Detect which cell encompasses the target text, then output its (X, Y) center coordinate. 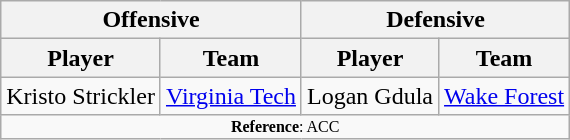
Wake Forest (504, 96)
Reference: ACC (286, 127)
Offensive (152, 20)
Virginia Tech (230, 96)
Defensive (435, 20)
Logan Gdula (370, 96)
Kristo Strickler (81, 96)
